Find where the given text appears and provide that cell's center as [x, y] coordinate. 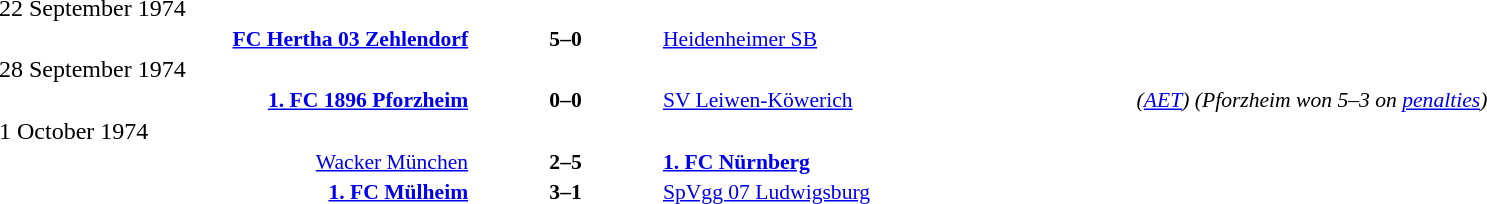
2–5 [566, 162]
0–0 [566, 100]
1. FC Nürnberg [897, 162]
5–0 [566, 38]
SV Leiwen-Köwerich [897, 100]
Heidenheimer SB [897, 38]
